Capture the cell that displays the provided text and extract its (x, y) central coordinate. 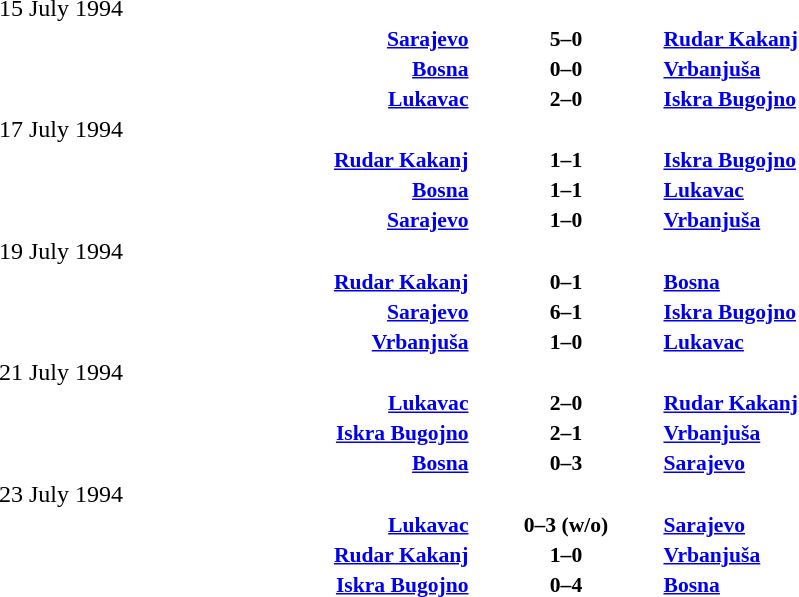
0–3 (566, 463)
2–1 (566, 433)
0–3 (w/o) (566, 524)
0–0 (566, 68)
0–1 (566, 282)
5–0 (566, 38)
6–1 (566, 312)
